Output the [X, Y] coordinate of the center of the cell containing the given text.  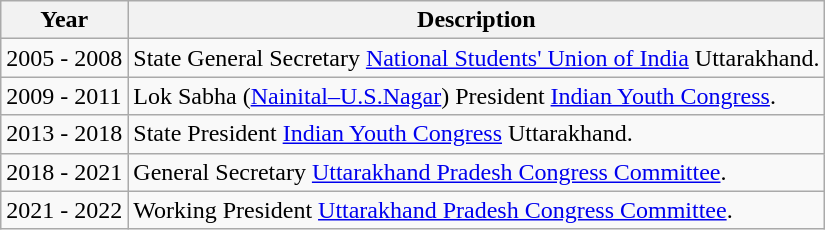
Year [64, 20]
2018 - 2021 [64, 172]
Working President Uttarakhand Pradesh Congress Committee. [476, 210]
General Secretary Uttarakhand Pradesh Congress Committee. [476, 172]
2009 - 2011 [64, 96]
State General Secretary National Students' Union of India Uttarakhand. [476, 58]
2021 - 2022 [64, 210]
2013 - 2018 [64, 134]
Lok Sabha (Nainital–U.S.Nagar) President Indian Youth Congress. [476, 96]
Description [476, 20]
2005 - 2008 [64, 58]
State President Indian Youth Congress Uttarakhand. [476, 134]
